Provide the (x, y) coordinate of the cell's center where the given text is located.  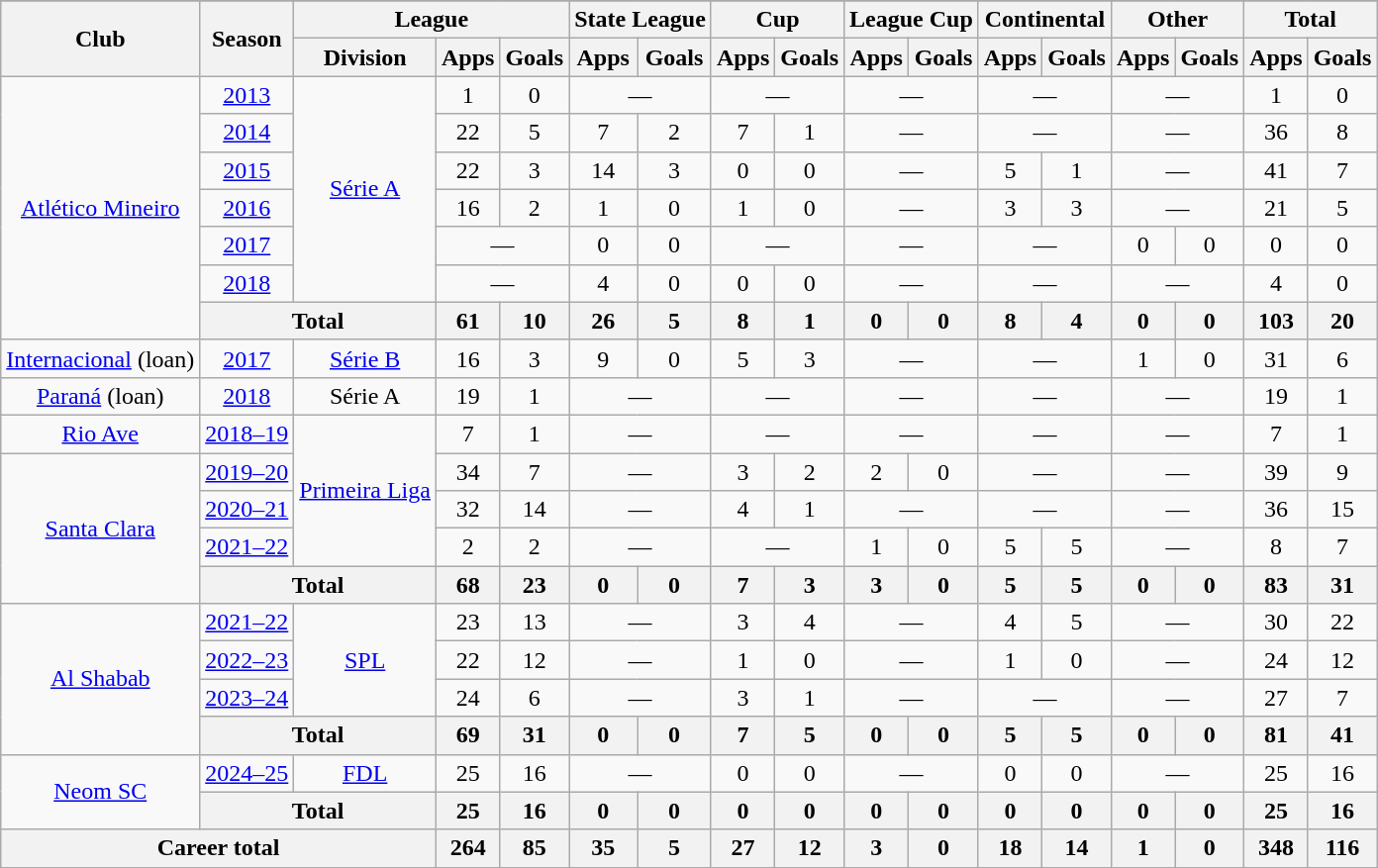
Série B (365, 358)
32 (467, 510)
State League (640, 20)
FDL (365, 773)
2024–25 (247, 773)
34 (467, 472)
35 (604, 848)
26 (604, 321)
69 (467, 735)
13 (535, 623)
SPL (365, 660)
2018–19 (247, 434)
2022–23 (247, 660)
Cup (777, 20)
Primeira Liga (365, 490)
Al Shabab (101, 679)
League Cup (912, 20)
Continental (1044, 20)
83 (1276, 585)
2015 (247, 170)
10 (535, 321)
348 (1276, 848)
Rio Ave (101, 434)
2016 (247, 208)
20 (1342, 321)
61 (467, 321)
39 (1276, 472)
Club (101, 39)
18 (1010, 848)
103 (1276, 321)
Atlético Mineiro (101, 208)
Paraná (loan) (101, 396)
League (432, 20)
Santa Clara (101, 529)
Season (247, 39)
81 (1276, 735)
21 (1276, 208)
264 (467, 848)
Career total (219, 848)
85 (535, 848)
30 (1276, 623)
68 (467, 585)
15 (1342, 510)
Division (365, 57)
2023–24 (247, 698)
2019–20 (247, 472)
Other (1177, 20)
2020–21 (247, 510)
Neom SC (101, 792)
116 (1342, 848)
Internacional (loan) (101, 358)
2014 (247, 133)
2013 (247, 95)
